Detect which cell encompasses the target text, then output its (x, y) center coordinate. 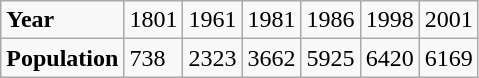
1986 (330, 20)
6169 (448, 58)
1961 (212, 20)
738 (154, 58)
6420 (390, 58)
1981 (272, 20)
1801 (154, 20)
Year (62, 20)
5925 (330, 58)
2001 (448, 20)
3662 (272, 58)
1998 (390, 20)
Population (62, 58)
2323 (212, 58)
